Find where the given text appears and provide that cell's center as [X, Y] coordinate. 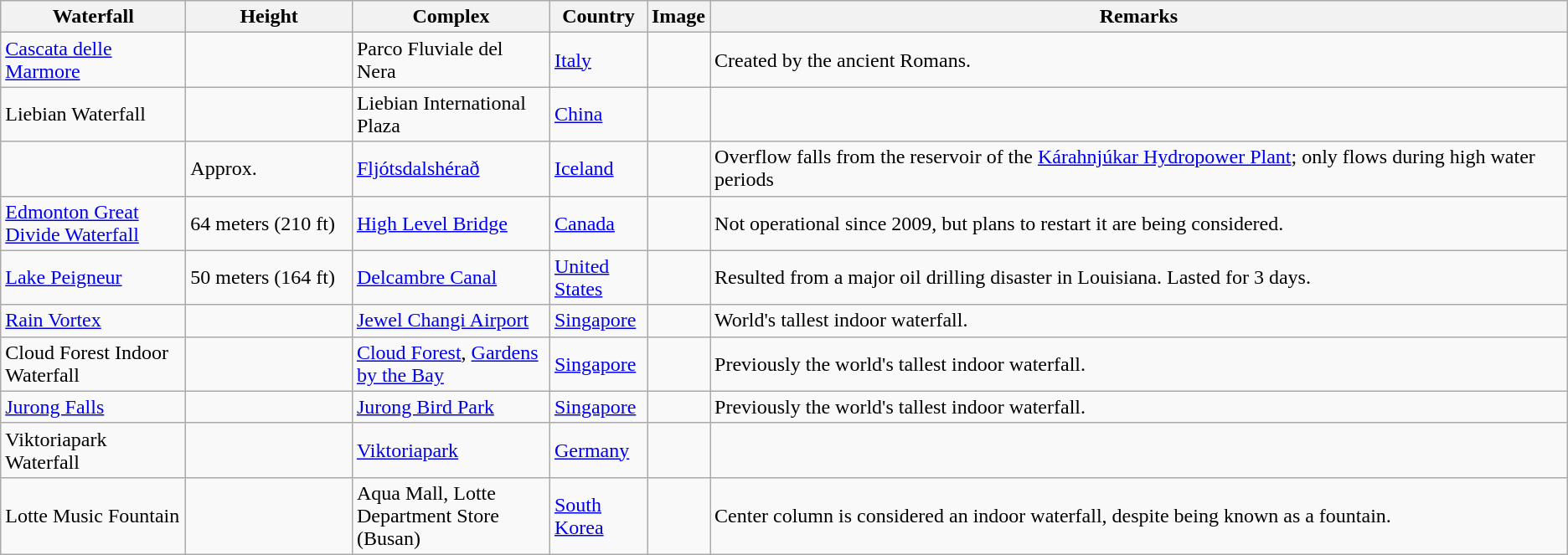
South Korea [598, 516]
Jewel Changi Airport [451, 321]
Jurong Bird Park [451, 407]
Resulted from a major oil drilling disaster in Louisiana. Lasted for 3 days. [1139, 278]
Delcambre Canal [451, 278]
Complex [451, 17]
Liebian Waterfall [94, 114]
Viktoriapark [451, 450]
Cloud Forest, Gardens by the Bay [451, 363]
Approx. [270, 169]
Edmonton Great Divide Waterfall [94, 223]
United States [598, 278]
Country [598, 17]
Cascata delle Marmore [94, 60]
Cloud Forest Indoor Waterfall [94, 363]
64 meters (210 ft) [270, 223]
Aqua Mall, Lotte Department Store (Busan) [451, 516]
Image [678, 17]
Rain Vortex [94, 321]
Jurong Falls [94, 407]
Height [270, 17]
Lake Peigneur [94, 278]
Liebian International Plaza [451, 114]
Lotte Music Fountain [94, 516]
Fljótsdalshérað [451, 169]
Parco Fluviale del Nera [451, 60]
Created by the ancient Romans. [1139, 60]
High Level Bridge [451, 223]
Waterfall [94, 17]
Center column is considered an indoor waterfall, despite being known as a fountain. [1139, 516]
World's tallest indoor waterfall. [1139, 321]
Remarks [1139, 17]
Germany [598, 450]
Italy [598, 60]
China [598, 114]
Viktoriapark Waterfall [94, 450]
Iceland [598, 169]
Overflow falls from the reservoir of the Kárahnjúkar Hydropower Plant; only flows during high water periods [1139, 169]
Canada [598, 223]
50 meters (164 ft) [270, 278]
Not operational since 2009, but plans to restart it are being considered. [1139, 223]
